Capture the cell that displays the provided text and extract its (x, y) central coordinate. 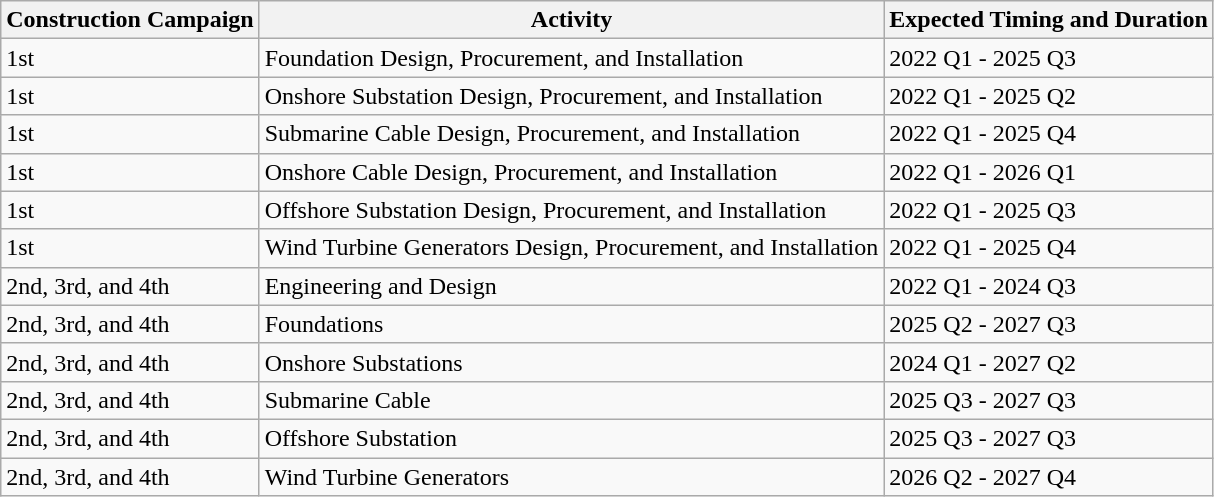
Activity (572, 20)
2022 Q1 - 2024 Q3 (1049, 286)
Foundation Design, Procurement, and Installation (572, 58)
Onshore Cable Design, Procurement, and Installation (572, 172)
2026 Q2 - 2027 Q4 (1049, 477)
Onshore Substation Design, Procurement, and Installation (572, 96)
Onshore Substations (572, 362)
Wind Turbine Generators (572, 477)
Submarine Cable Design, Procurement, and Installation (572, 134)
Foundations (572, 324)
Expected Timing and Duration (1049, 20)
2025 Q2 - 2027 Q3 (1049, 324)
Offshore Substation Design, Procurement, and Installation (572, 210)
Construction Campaign (130, 20)
2024 Q1 - 2027 Q2 (1049, 362)
2022 Q1 - 2026 Q1 (1049, 172)
2022 Q1 - 2025 Q2 (1049, 96)
Wind Turbine Generators Design, Procurement, and Installation (572, 248)
Offshore Substation (572, 438)
Submarine Cable (572, 400)
Engineering and Design (572, 286)
